Find where the given text appears and provide that cell's center as (x, y) coordinate. 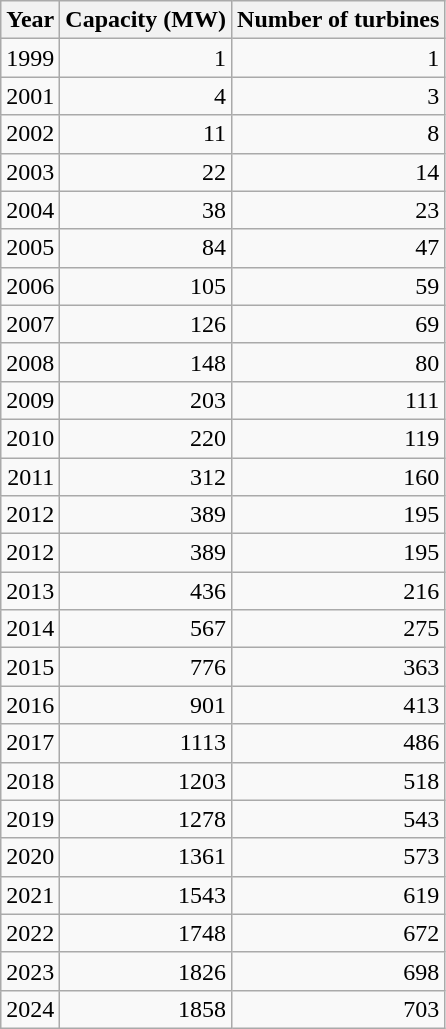
2001 (30, 96)
2013 (30, 591)
Capacity (MW) (146, 20)
2010 (30, 438)
59 (338, 286)
2024 (30, 1009)
1999 (30, 58)
2002 (30, 134)
216 (338, 591)
2009 (30, 400)
2007 (30, 324)
2008 (30, 362)
23 (338, 210)
Number of turbines (338, 20)
47 (338, 248)
1203 (146, 781)
1826 (146, 971)
2004 (30, 210)
2022 (30, 933)
619 (338, 895)
518 (338, 781)
2016 (30, 705)
1748 (146, 933)
1543 (146, 895)
672 (338, 933)
2015 (30, 667)
1113 (146, 743)
543 (338, 819)
2014 (30, 629)
11 (146, 134)
80 (338, 362)
1361 (146, 857)
776 (146, 667)
698 (338, 971)
2020 (30, 857)
275 (338, 629)
1858 (146, 1009)
573 (338, 857)
8 (338, 134)
2017 (30, 743)
Year (30, 20)
363 (338, 667)
2003 (30, 172)
312 (146, 477)
1278 (146, 819)
436 (146, 591)
105 (146, 286)
486 (338, 743)
160 (338, 477)
84 (146, 248)
111 (338, 400)
413 (338, 705)
901 (146, 705)
126 (146, 324)
2021 (30, 895)
4 (146, 96)
148 (146, 362)
14 (338, 172)
2011 (30, 477)
2023 (30, 971)
38 (146, 210)
22 (146, 172)
119 (338, 438)
703 (338, 1009)
3 (338, 96)
2019 (30, 819)
2006 (30, 286)
2005 (30, 248)
69 (338, 324)
567 (146, 629)
203 (146, 400)
220 (146, 438)
2018 (30, 781)
